Output the (X, Y) coordinate of the center of the cell containing the given text.  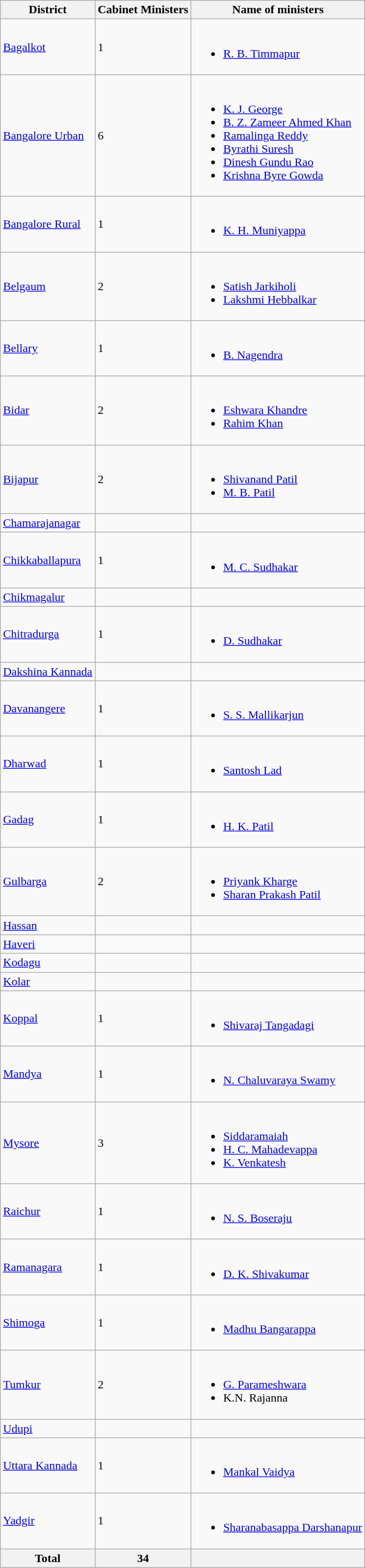
Dakshina Kannada (48, 671)
Chikkaballapura (48, 560)
Chamarajanagar (48, 523)
Mandya (48, 1074)
N. Chaluvaraya Swamy (278, 1074)
S. S. Mallikarjun (278, 709)
Koppal (48, 1018)
D. Sudhakar (278, 634)
Total (48, 1558)
Tumkur (48, 1384)
Santosh Lad (278, 764)
Sharanabasappa Darshanapur (278, 1521)
Hassan (48, 925)
3 (143, 1143)
Shimoga (48, 1323)
Shivanand PatilM. B. Patil (278, 479)
M. C. Sudhakar (278, 560)
Gulbarga (48, 882)
Bangalore Urban (48, 135)
Bidar (48, 410)
G. ParameshwaraK.N. Rajanna (278, 1384)
K. H. Muniyappa (278, 224)
Bellary (48, 349)
District (48, 10)
Ramanagara (48, 1267)
Yadgir (48, 1521)
Bagalkot (48, 47)
K. J. GeorgeB. Z. Zameer Ahmed KhanRamalinga ReddyByrathi SureshDinesh Gundu RaoKrishna Byre Gowda (278, 135)
Shivaraj Tangadagi (278, 1018)
R. B. Timmapur (278, 47)
Bijapur (48, 479)
Kolar (48, 981)
Chikmagalur (48, 597)
Name of ministers (278, 10)
Eshwara KhandreRahim Khan (278, 410)
Mankal Vaidya (278, 1466)
Gadag (48, 820)
D. K. Shivakumar (278, 1267)
Belgaum (48, 286)
Cabinet Ministers (143, 10)
Udupi (48, 1428)
6 (143, 135)
Madhu Bangarappa (278, 1323)
Satish JarkiholiLakshmi Hebbalkar (278, 286)
H. K. Patil (278, 820)
Dharwad (48, 764)
Davanangere (48, 709)
Raichur (48, 1212)
Kodagu (48, 963)
34 (143, 1558)
Haveri (48, 944)
Mysore (48, 1143)
N. S. Boseraju (278, 1212)
Bangalore Rural (48, 224)
Uttara Kannada (48, 1466)
B. Nagendra (278, 349)
Chitradurga (48, 634)
Priyank KhargeSharan Prakash Patil (278, 882)
SiddaramaiahH. C. MahadevappaK. Venkatesh (278, 1143)
